From the cell containing the given text, extract its center point as (X, Y) coordinate. 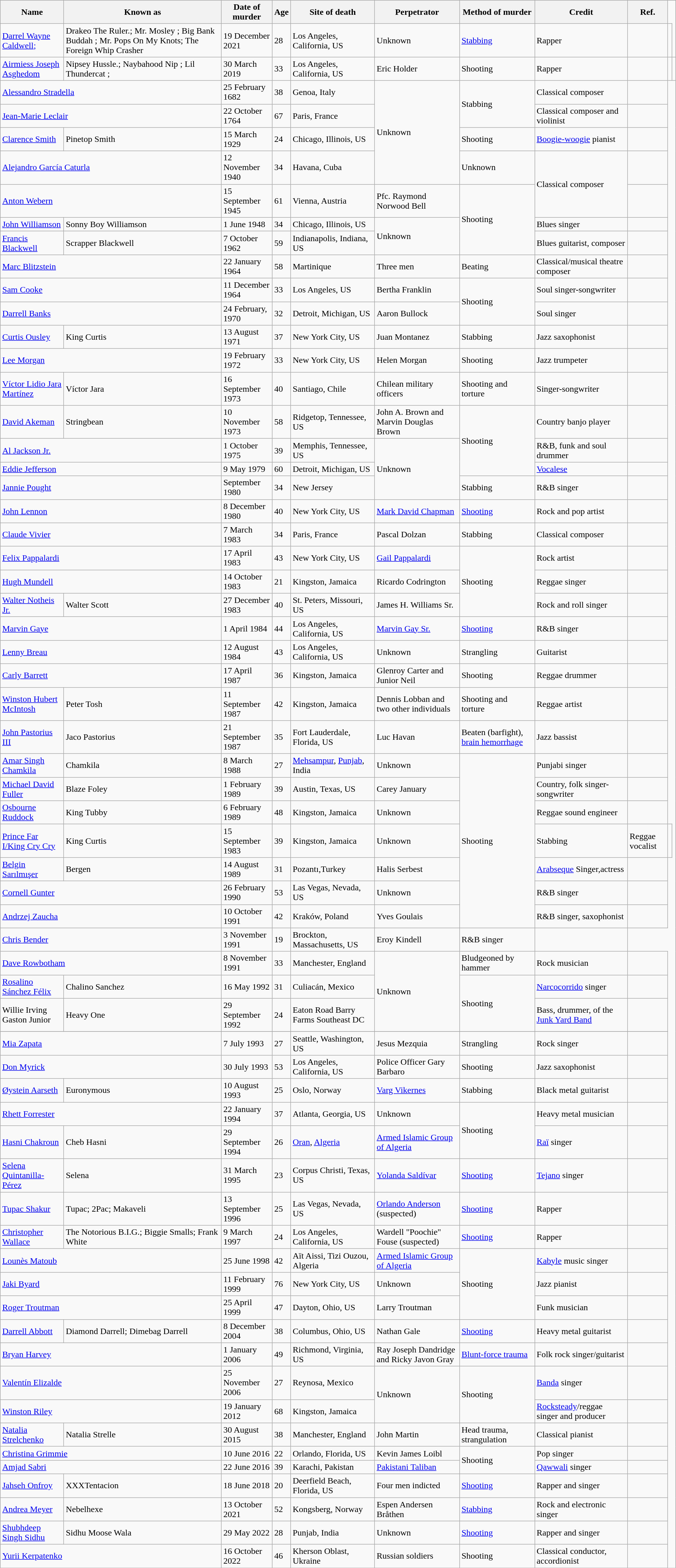
Darrell Banks (111, 313)
Christina Grimmie (111, 1453)
Ricardo Codrington (417, 581)
Curtis Ousley (32, 337)
11 February 1999 (247, 1284)
Andrea Meyer (32, 1509)
Boogie-woogie pianist (581, 139)
46 (282, 1556)
19 (282, 939)
Carly Barrett (111, 675)
22 January 1994 (247, 1113)
22 January 1964 (247, 266)
8 November 1991 (247, 963)
Don Myrick (111, 1067)
Lenny Breau (111, 652)
Jahseh Onfroy (32, 1485)
Heavy metal guitarist (581, 1331)
Darrell Abbott (32, 1331)
Pozantı,Turkey (333, 869)
25 June 1998 (247, 1261)
Heavy One (143, 1015)
Singer-songwriter (581, 389)
Brockton, Massachusetts, US (333, 939)
Reggae singer (581, 581)
Kongsberg, Norway (333, 1509)
13 October 2021 (247, 1509)
Ray Joseph Dandridge and Ricky Javon Gray (417, 1355)
King Tubby (143, 812)
31 March 1995 (247, 1176)
35 (282, 737)
36 (282, 675)
7 March 1983 (247, 534)
Natalia Strelle (143, 1435)
44 (282, 628)
Walter Notheis Jr. (32, 605)
16 May 1992 (247, 986)
32 (282, 313)
Drakeo The Ruler.; Mr. Mosley ; Big Bank Buddah ; Mr. Pops On My Knots; The Foreign Whip Crasher (143, 40)
Prince Far I/King Cry Cry (32, 841)
20 (282, 1485)
Marc Blitzstein (111, 266)
Víctor Lidio Jara Martínez (32, 389)
Tejano singer (581, 1176)
Four men indicted (417, 1485)
Pop singer (581, 1453)
Beaten (barfight), brain hemorrhage (497, 737)
Classical/musical theatre composer (581, 266)
Eaton Road Barry Farms Southeast DC (333, 1015)
Carey January (417, 789)
Havana, Cuba (333, 168)
Lounès Matoub (111, 1261)
11 September 1987 (247, 704)
24 February, 1970 (247, 313)
6 February 1989 (247, 812)
26 (282, 1142)
Marvin Gaye (111, 628)
Lee Morgan (111, 360)
Felix Pappalardi (111, 558)
Andrzej Zaucha (111, 916)
Sam Cooke (111, 290)
Police Officer Gary Barbaro (417, 1067)
Francis Blackwell (32, 243)
St. Peters, Missouri, US (333, 605)
Sonny Boy Williamson (143, 224)
Age (282, 12)
8 December 1980 (247, 511)
Scrapper Blackwell (143, 243)
Oslo, Norway (333, 1090)
10 August 1993 (247, 1090)
Euronymous (143, 1090)
19 February 1972 (247, 360)
Nebelhexe (143, 1509)
Kabyle music singer (581, 1261)
Country, folk singer-songwriter (581, 789)
Folk rock singer/guitarist (581, 1355)
John Lennon (111, 511)
67 (282, 116)
1 June 1948 (247, 224)
Selena Quintanilla-Pérez (32, 1176)
Blues singer (581, 224)
Jazz pianist (581, 1284)
Yolanda Saldívar (417, 1176)
Black metal guitarist (581, 1090)
16 October 2022 (247, 1556)
Rosalino Sánchez Félix (32, 986)
Indianapolis, Indiana, US (333, 243)
Pinetop Smith (143, 139)
12 November 1940 (247, 168)
Tupac; 2Pac; Makaveli (143, 1209)
Bergen (143, 869)
Selena (143, 1176)
Juan Montanez (417, 337)
15 March 1929 (247, 139)
10 June 2016 (247, 1453)
Jazz trumpeter (581, 360)
Varg Vikernes (417, 1090)
New Jersey (333, 487)
Rock artist (581, 558)
Eroy Kindell (417, 939)
Jesus Mezquia (417, 1043)
Classical conductor, accordionist (581, 1556)
Kraków, Poland (333, 916)
Blaze Foley (143, 789)
68 (282, 1411)
1 April 1984 (247, 628)
Cheb Hasni (143, 1142)
Rocksteady/reggae singer and producer (581, 1411)
David Akeman (32, 422)
Yves Goulais (417, 916)
Vocalese (581, 469)
Shubhdeep Singh Sidhu (32, 1533)
Rock and pop artist (581, 511)
Three men (417, 266)
Classical pianist (581, 1435)
Atlanta, Georgia, US (333, 1113)
Punjab, India (333, 1533)
Arabseque Singer,actress (581, 869)
Karachi, Pakistan (333, 1467)
Nathan Gale (417, 1331)
Hasni Chakroun (32, 1142)
Ref. (648, 12)
Chalino Sanchez (143, 986)
Marvin Gay Sr. (417, 628)
Country banjo player (581, 422)
R&B singer, saxophonist (581, 916)
1 October 1975 (247, 451)
Bludgeoned by hammer (497, 963)
Los Angeles, US (333, 290)
49 (282, 1355)
Head trauma, strangulation (497, 1435)
14 October 1983 (247, 581)
Date of murder (247, 12)
Valentín Elizalde (111, 1383)
Pfc. Raymond Norwood Bell (417, 201)
Culiacán, Mexico (333, 986)
Yurii Kerpatenko (111, 1556)
Amar Singh Chamkila (32, 765)
7 July 1993 (247, 1043)
Heavy metal musician (581, 1113)
Perpetrator (417, 12)
Soul singer-songwriter (581, 290)
Mia Zapata (111, 1043)
1 February 1989 (247, 789)
48 (282, 812)
3 November 1991 (247, 939)
Soul singer (581, 313)
Alessandro Stradella (111, 92)
Orlando Anderson (suspected) (417, 1209)
23 (282, 1176)
22 October 1764 (247, 116)
Beating (497, 266)
Víctor Jara (143, 389)
16 September 1973 (247, 389)
11 December 1964 (247, 290)
29 September 1992 (247, 1015)
The Notorious B.I.G.; Biggie Smalls; Frank White (143, 1237)
Kevin James Loibl (417, 1453)
Winston Hubert McIntosh (32, 704)
29 September 1994 (247, 1142)
25 April 1999 (247, 1308)
Øystein Aarseth (32, 1090)
Luc Havan (417, 737)
Hugh Mundell (111, 581)
Chilean military officers (417, 389)
Bryan Harvey (111, 1355)
Guitarist (581, 652)
Rhett Forrester (111, 1113)
XXXTentacion (143, 1485)
Austin, Texas, US (333, 789)
8 March 1988 (247, 765)
R&B, funk and soul drummer (581, 451)
7 October 1962 (247, 243)
Aït Aissi, Tizi Ouzou, Algeria (333, 1261)
Diamond Darrell; Dimebag Darrell (143, 1331)
Cornell Gunter (111, 892)
Reggae artist (581, 704)
Mark David Chapman (417, 511)
17 April 1983 (247, 558)
James H. Williams Sr. (417, 605)
29 May 2022 (247, 1533)
17 April 1987 (247, 675)
Known as (143, 12)
Gail Pappalardi (417, 558)
Seattle, Washington, US (333, 1043)
Nipsey Hussle.; Naybahood Nip ; Lil Thundercat ; (143, 69)
Credit (581, 12)
Bertha Franklin (417, 290)
Christopher Wallace (32, 1237)
Santiago, Chile (333, 389)
Willie Irving Gaston Junior (32, 1015)
Memphis, Tennessee, US (333, 451)
Raï singer (581, 1142)
Dennis Lobban and two other individuals (417, 704)
Genoa, Italy (333, 92)
Reggae drummer (581, 675)
Alejandro García Caturla (111, 168)
Dave Rowbotham (111, 963)
Vienna, Austria (333, 201)
Eric Holder (417, 69)
60 (282, 469)
1 January 2006 (247, 1355)
Funk musician (581, 1308)
Claude Vivier (111, 534)
Rock and roll singer (581, 605)
Halis Serbest (417, 869)
Pascal Dolzan (417, 534)
Peter Tosh (143, 704)
Bass, drummer, of the Junk Yard Band (581, 1015)
30 August 2015 (247, 1435)
Reynosa, Mexico (333, 1383)
Roger Troutman (111, 1308)
76 (282, 1284)
61 (282, 201)
Kherson Oblast, Ukraine (333, 1556)
Jazz bassist (581, 737)
19 December 2021 (247, 40)
Stringbean (143, 422)
13 August 1971 (247, 337)
Punjabi singer (581, 765)
25 November 2006 (247, 1383)
Jannie Pought (111, 487)
59 (282, 243)
Corpus Christi, Texas, US (333, 1176)
Belgin Sarılmışer (32, 869)
25 February 1682 (247, 92)
Reggae vocalist (648, 841)
10 November 1973 (247, 422)
8 December 2004 (247, 1331)
Deerfield Beach, Florida, US (333, 1485)
21 (282, 581)
Anton Webern (111, 201)
Wardell "Poochie" Fouse (suspected) (417, 1237)
John Williamson (32, 224)
Qawwali singer (581, 1467)
Larry Troutman (417, 1308)
Airmiess Joseph Asghedom (32, 69)
Darrel Wayne Caldwell; (32, 40)
13 September 1996 (247, 1209)
Chris Bender (111, 939)
Michael David Fuller (32, 789)
Jean-Marie Leclair (111, 116)
22 (282, 1453)
September 1980 (247, 487)
Oran, Algeria (333, 1142)
Natalia Strelchenko (32, 1435)
Tupac Shakur (32, 1209)
Dayton, Ohio, US (333, 1308)
John Martin (417, 1435)
Al Jackson Jr. (111, 451)
Russian soldiers (417, 1556)
Osbourne Ruddock (32, 812)
Glenroy Carter and Junior Neil (417, 675)
Blunt-force trauma (497, 1355)
18 June 2018 (247, 1485)
Sidhu Moose Wala (143, 1533)
Amjad Sabri (111, 1467)
Helen Morgan (417, 360)
47 (282, 1308)
9 March 1997 (247, 1237)
Rock and electronic singer (581, 1509)
Martinique (333, 266)
Rock singer (581, 1043)
27 December 1983 (247, 605)
Espen Andersen Bråthen (417, 1509)
Fort Lauderdale, Florida, US (333, 737)
Method of murder (497, 12)
22 June 2016 (247, 1467)
Site of death (333, 12)
30 July 1993 (247, 1067)
Classical composer and violinist (581, 116)
Chamkila (143, 765)
30 March 2019 (247, 69)
John Pastorius III (32, 737)
Pakistani Taliban (417, 1467)
Walter Scott (143, 605)
Blues guitarist, composer (581, 243)
52 (282, 1509)
Banda singer (581, 1383)
26 February 1990 (247, 892)
15 September 1945 (247, 201)
21 September 1987 (247, 737)
Jaki Byard (111, 1284)
Clarence Smith (32, 139)
15 September 1983 (247, 841)
Reggae sound engineer (581, 812)
Jaco Pastorius (143, 737)
Richmond, Virginia, US (333, 1355)
Columbus, Ohio, US (333, 1331)
19 January 2012 (247, 1411)
Winston Riley (111, 1411)
Aaron Bullock (417, 313)
Name (32, 12)
Rock musician (581, 963)
14 August 1989 (247, 869)
Orlando, Florida, US (333, 1453)
9 May 1979 (247, 469)
Narcocorrido singer (581, 986)
12 August 1984 (247, 652)
Eddie Jefferson (111, 469)
Mehsampur, Punjab, India (333, 765)
John A. Brown and Marvin Douglas Brown (417, 422)
10 October 1991 (247, 916)
Ridgetop, Tennessee, US (333, 422)
